Find where the given text appears and provide that cell's center as [x, y] coordinate. 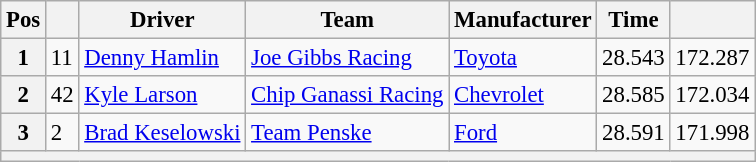
1 [24, 58]
Joe Gibbs Racing [348, 58]
Chevrolet [523, 95]
28.591 [634, 133]
Time [634, 20]
Chip Ganassi Racing [348, 95]
28.585 [634, 95]
Driver [162, 20]
Team Penske [348, 133]
Kyle Larson [162, 95]
171.998 [712, 133]
Denny Hamlin [162, 58]
42 [62, 95]
Manufacturer [523, 20]
172.034 [712, 95]
Pos [24, 20]
172.287 [712, 58]
28.543 [634, 58]
3 [24, 133]
Team [348, 20]
Brad Keselowski [162, 133]
11 [62, 58]
Ford [523, 133]
Toyota [523, 58]
